Detect which cell encompasses the target text, then output its [X, Y] center coordinate. 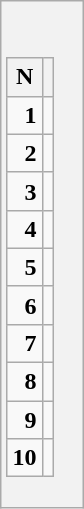
10 [24, 458]
2 [24, 153]
3 [24, 191]
1 [24, 115]
9 [24, 420]
7 [24, 343]
4 [24, 229]
5 [24, 267]
6 [24, 305]
8 [24, 382]
N [24, 77]
N 1 2 3 4 5 6 7 8 9 10 [42, 254]
